Extract the [x, y] coordinate from the center of the cell holding the provided text.  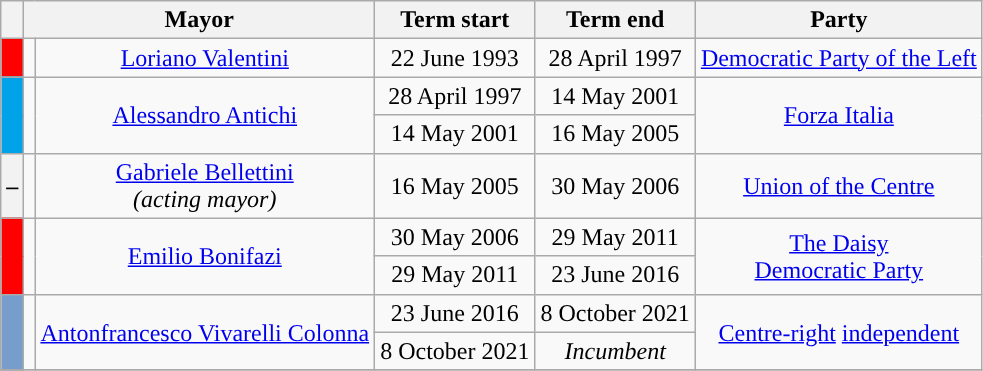
Incumbent [615, 351]
Party [838, 20]
Union of the Centre [838, 186]
Loriano Valentini [205, 58]
The DaisyDemocratic Party [838, 256]
Forza Italia [838, 115]
Gabriele Bellettini(acting mayor) [205, 186]
Democratic Party of the Left [838, 58]
Term end [615, 20]
Emilio Bonifazi [205, 256]
Centre-right independent [838, 332]
Alessandro Antichi [205, 115]
Term start [455, 20]
Mayor [200, 20]
– [12, 186]
22 June 1993 [455, 58]
Antonfrancesco Vivarelli Colonna [205, 332]
